Pinpoint the cell where the given text exists, returning its (x, y) midpoint coordinate. 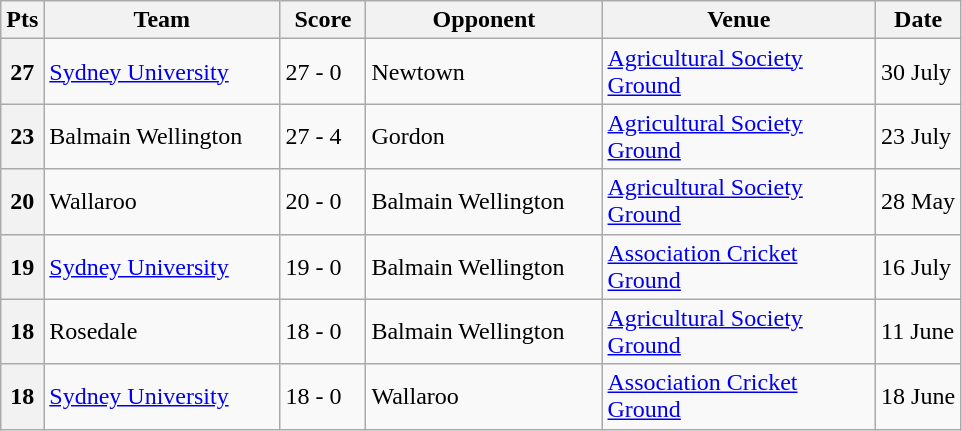
19 (22, 266)
23 July (918, 136)
27 - 4 (323, 136)
Newtown (484, 72)
20 - 0 (323, 202)
Date (918, 20)
27 - 0 (323, 72)
16 July (918, 266)
Venue (739, 20)
Opponent (484, 20)
Team (162, 20)
19 - 0 (323, 266)
Score (323, 20)
Rosedale (162, 332)
11 June (918, 332)
20 (22, 202)
28 May (918, 202)
Pts (22, 20)
18 June (918, 396)
Gordon (484, 136)
23 (22, 136)
27 (22, 72)
30 July (918, 72)
